Detect which cell encompasses the target text, then output its (x, y) center coordinate. 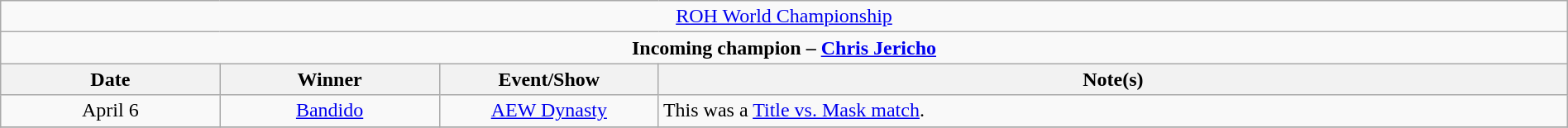
April 6 (111, 111)
Event/Show (549, 79)
Note(s) (1113, 79)
ROH World Championship (784, 17)
AEW Dynasty (549, 111)
Winner (329, 79)
Incoming champion – Chris Jericho (784, 48)
Bandido (329, 111)
Date (111, 79)
This was a Title vs. Mask match. (1113, 111)
